Detect which cell encompasses the target text, then output its [x, y] center coordinate. 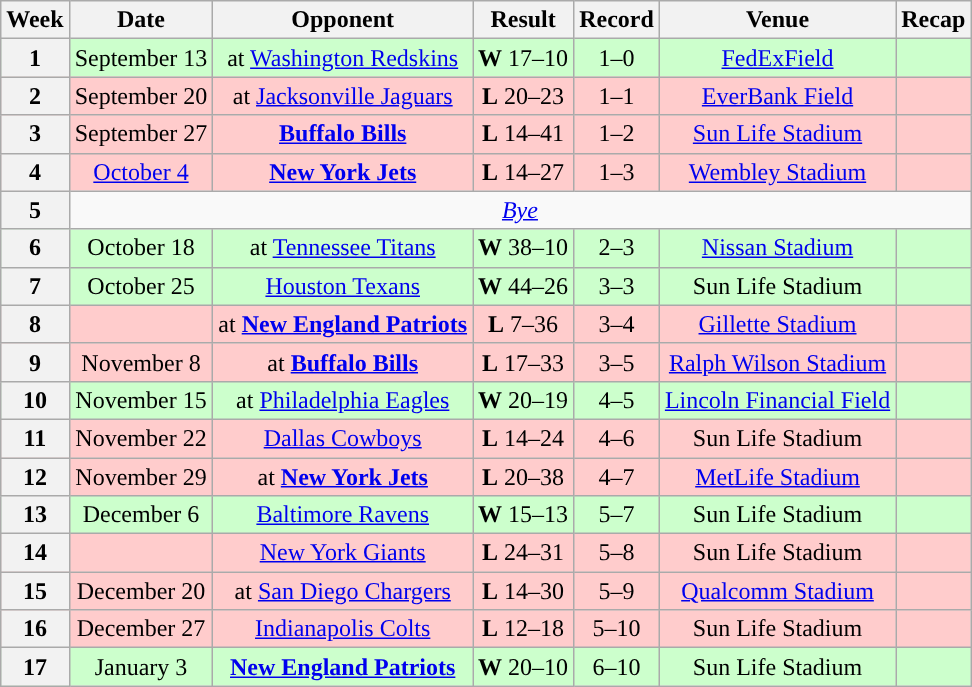
at Tennessee Titans [343, 248]
Venue [777, 20]
Qualcomm Stadium [777, 591]
L 20–23 [524, 96]
at Buffalo Bills [343, 362]
September 27 [141, 134]
5–9 [617, 591]
Recap [934, 20]
Record [617, 20]
Houston Texans [343, 286]
at Jacksonville Jaguars [343, 96]
at San Diego Chargers [343, 591]
4–6 [617, 438]
W 17–10 [524, 58]
W 44–26 [524, 286]
5–7 [617, 515]
New York Jets [343, 172]
at Philadelphia Eagles [343, 400]
at Washington Redskins [343, 58]
September 20 [141, 96]
8 [35, 324]
5 [35, 210]
September 13 [141, 58]
at New England Patriots [343, 324]
2–3 [617, 248]
Dallas Cowboys [343, 438]
L 12–18 [524, 629]
New York Giants [343, 553]
15 [35, 591]
EverBank Field [777, 96]
4–5 [617, 400]
Baltimore Ravens [343, 515]
12 [35, 477]
1–3 [617, 172]
9 [35, 362]
December 6 [141, 515]
2 [35, 96]
Nissan Stadium [777, 248]
6 [35, 248]
W 15–13 [524, 515]
December 27 [141, 629]
7 [35, 286]
November 15 [141, 400]
November 8 [141, 362]
at New York Jets [343, 477]
17 [35, 667]
November 22 [141, 438]
L 14–41 [524, 134]
1 [35, 58]
1–1 [617, 96]
Bye [520, 210]
L 14–30 [524, 591]
11 [35, 438]
W 20–19 [524, 400]
L 17–33 [524, 362]
3–3 [617, 286]
Ralph Wilson Stadium [777, 362]
New England Patriots [343, 667]
5–10 [617, 629]
10 [35, 400]
4 [35, 172]
Wembley Stadium [777, 172]
1–0 [617, 58]
Opponent [343, 20]
Lincoln Financial Field [777, 400]
Buffalo Bills [343, 134]
Result [524, 20]
October 4 [141, 172]
L 14–24 [524, 438]
Week [35, 20]
Indianapolis Colts [343, 629]
MetLife Stadium [777, 477]
6–10 [617, 667]
5–8 [617, 553]
Date [141, 20]
December 20 [141, 591]
16 [35, 629]
FedExField [777, 58]
13 [35, 515]
3 [35, 134]
L 7–36 [524, 324]
14 [35, 553]
October 25 [141, 286]
W 20–10 [524, 667]
October 18 [141, 248]
L 24–31 [524, 553]
L 14–27 [524, 172]
Gillette Stadium [777, 324]
November 29 [141, 477]
1–2 [617, 134]
3–4 [617, 324]
4–7 [617, 477]
L 20–38 [524, 477]
3–5 [617, 362]
January 3 [141, 667]
W 38–10 [524, 248]
